Determine the [X, Y] coordinate at the center of the cell enclosing the given text.  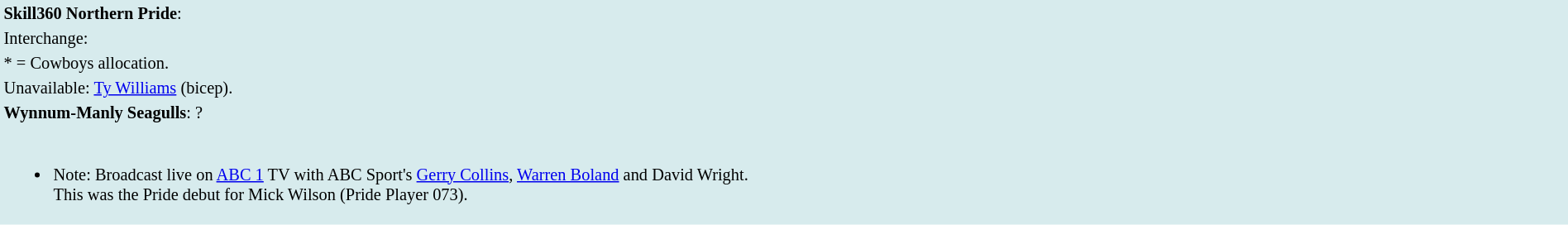
* = Cowboys allocation. [784, 63]
Skill360 Northern Pride: [784, 13]
Wynnum-Manly Seagulls: ? [784, 112]
Interchange: [784, 38]
Unavailable: Ty Williams (bicep). [784, 88]
